Identify which cell holds the provided text, then report its [X, Y] central coordinate. 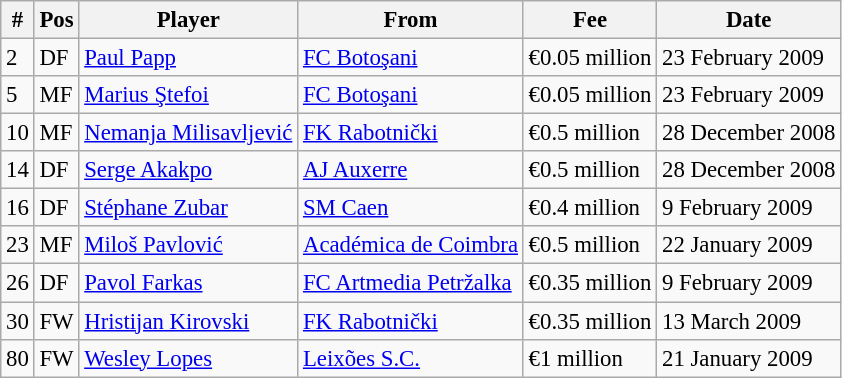
AJ Auxerre [411, 170]
Nemanja Milisavljević [188, 133]
Miloš Pavlović [188, 245]
22 January 2009 [749, 245]
FC Artmedia Petržalka [411, 283]
Académica de Coimbra [411, 245]
SM Caen [411, 208]
Pavol Farkas [188, 283]
13 March 2009 [749, 321]
5 [18, 95]
10 [18, 133]
Marius Ştefoi [188, 95]
Wesley Lopes [188, 358]
23 [18, 245]
26 [18, 283]
21 January 2009 [749, 358]
30 [18, 321]
Hristijan Kirovski [188, 321]
# [18, 20]
Fee [590, 20]
Player [188, 20]
80 [18, 358]
Pos [56, 20]
16 [18, 208]
From [411, 20]
Stéphane Zubar [188, 208]
€1 million [590, 358]
2 [18, 58]
Paul Papp [188, 58]
€0.4 million [590, 208]
Date [749, 20]
14 [18, 170]
Serge Akakpo [188, 170]
Leixões S.C. [411, 358]
